Pinpoint the cell where the given text exists, returning its (x, y) midpoint coordinate. 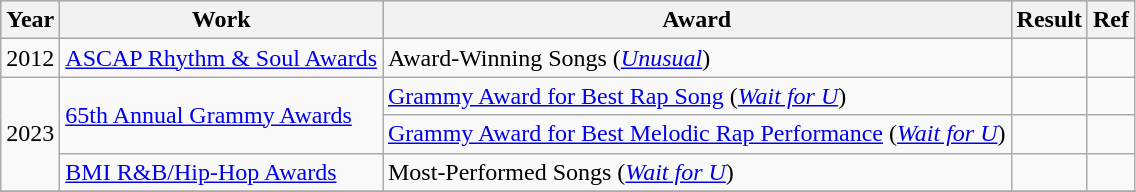
Work (222, 20)
Grammy Award for Best Melodic Rap Performance (Wait for U) (696, 134)
Grammy Award for Best Rap Song (Wait for U) (696, 96)
Ref (1110, 20)
Award (696, 20)
2012 (30, 58)
65th Annual Grammy Awards (222, 115)
Year (30, 20)
ASCAP Rhythm & Soul Awards (222, 58)
Most-Performed Songs (Wait for U) (696, 172)
Award-Winning Songs (Unusual) (696, 58)
Result (1049, 20)
2023 (30, 134)
BMI R&B/Hip-Hop Awards (222, 172)
